Pinpoint the cell where the given text exists, returning its [x, y] midpoint coordinate. 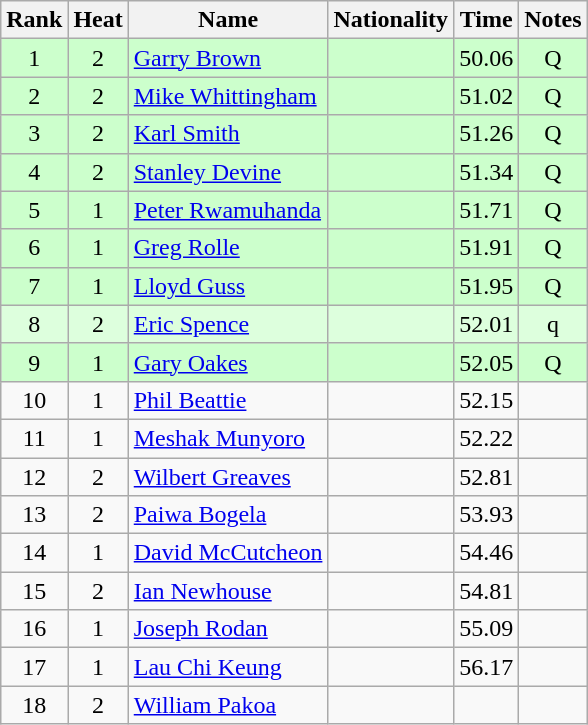
54.81 [486, 591]
Time [486, 20]
Heat [98, 20]
51.91 [486, 248]
9 [34, 362]
54.46 [486, 553]
3 [34, 134]
Garry Brown [228, 58]
53.93 [486, 515]
Ian Newhouse [228, 591]
Paiwa Bogela [228, 515]
Notes [553, 20]
Name [228, 20]
8 [34, 324]
Lau Chi Keung [228, 667]
52.05 [486, 362]
16 [34, 629]
q [553, 324]
11 [34, 438]
52.81 [486, 477]
Greg Rolle [228, 248]
51.02 [486, 96]
7 [34, 286]
Karl Smith [228, 134]
Lloyd Guss [228, 286]
12 [34, 477]
4 [34, 172]
Wilbert Greaves [228, 477]
Phil Beattie [228, 400]
51.34 [486, 172]
Eric Spence [228, 324]
5 [34, 210]
15 [34, 591]
14 [34, 553]
William Pakoa [228, 705]
51.95 [486, 286]
18 [34, 705]
Gary Oakes [228, 362]
Rank [34, 20]
Meshak Munyoro [228, 438]
52.22 [486, 438]
52.15 [486, 400]
17 [34, 667]
Mike Whittingham [228, 96]
10 [34, 400]
13 [34, 515]
David McCutcheon [228, 553]
56.17 [486, 667]
55.09 [486, 629]
Stanley Devine [228, 172]
Peter Rwamuhanda [228, 210]
52.01 [486, 324]
51.26 [486, 134]
6 [34, 248]
51.71 [486, 210]
Nationality [391, 20]
Joseph Rodan [228, 629]
50.06 [486, 58]
